Return [x, y] of the center of cell containing provided text 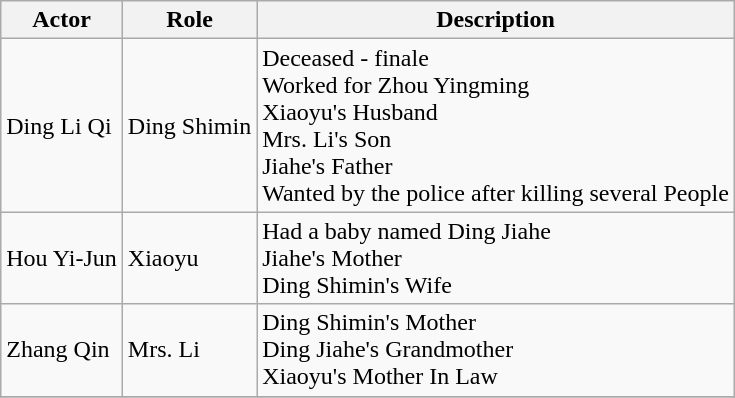
Ding Shimin [189, 126]
Zhang Qin [62, 350]
Hou Yi-Jun [62, 258]
Mrs. Li [189, 350]
Ding Li Qi [62, 126]
Had a baby named Ding Jiahe Jiahe's Mother Ding Shimin's Wife [496, 258]
Deceased - finale Worked for Zhou Yingming Xiaoyu's Husband Mrs. Li's Son Jiahe's Father Wanted by the police after killing several People [496, 126]
Description [496, 20]
Role [189, 20]
Xiaoyu [189, 258]
Actor [62, 20]
Ding Shimin's Mother Ding Jiahe's Grandmother Xiaoyu's Mother In Law [496, 350]
